Scan for the cell matching the given text and deliver its (X, Y) coordinate at center. 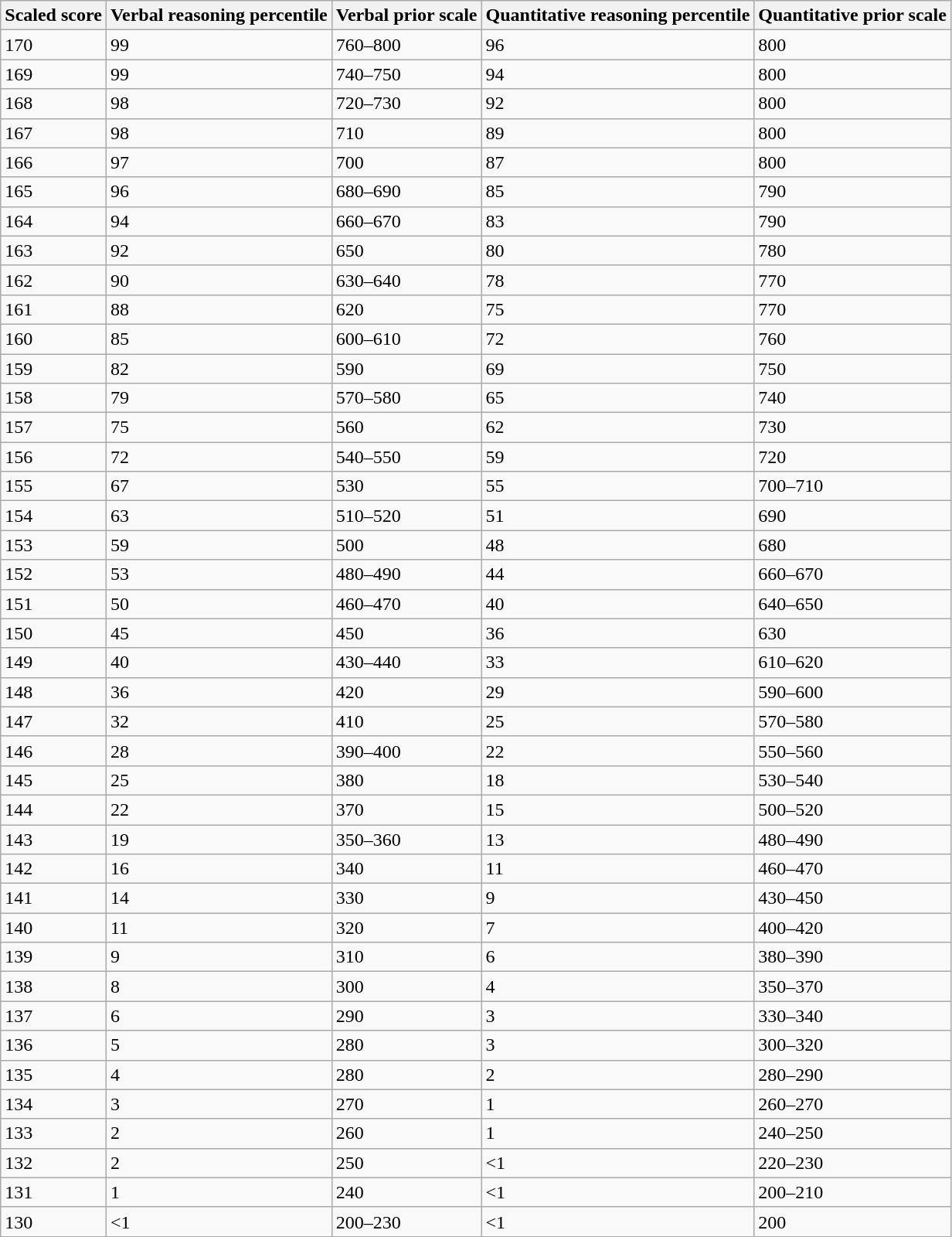
50 (219, 604)
630–640 (406, 280)
540–550 (406, 457)
151 (54, 604)
Quantitative reasoning percentile (618, 15)
370 (406, 809)
165 (54, 192)
430–450 (853, 898)
350–360 (406, 839)
82 (219, 369)
167 (54, 133)
590 (406, 369)
157 (54, 428)
5 (219, 1045)
135 (54, 1075)
240–250 (853, 1133)
610–620 (853, 663)
290 (406, 1016)
200–230 (406, 1222)
89 (618, 133)
630 (853, 633)
590–600 (853, 692)
132 (54, 1163)
300–320 (853, 1045)
79 (219, 398)
330 (406, 898)
500 (406, 545)
158 (54, 398)
149 (54, 663)
142 (54, 869)
740–750 (406, 74)
750 (853, 369)
153 (54, 545)
152 (54, 574)
430–440 (406, 663)
400–420 (853, 928)
154 (54, 516)
156 (54, 457)
410 (406, 721)
29 (618, 692)
62 (618, 428)
136 (54, 1045)
83 (618, 221)
141 (54, 898)
65 (618, 398)
90 (219, 280)
390–400 (406, 751)
270 (406, 1104)
69 (618, 369)
130 (54, 1222)
18 (618, 780)
13 (618, 839)
240 (406, 1192)
760 (853, 339)
133 (54, 1133)
560 (406, 428)
32 (219, 721)
137 (54, 1016)
730 (853, 428)
300 (406, 987)
78 (618, 280)
Quantitative prior scale (853, 15)
164 (54, 221)
155 (54, 486)
7 (618, 928)
144 (54, 809)
19 (219, 839)
45 (219, 633)
170 (54, 45)
510–520 (406, 516)
320 (406, 928)
Verbal prior scale (406, 15)
380–390 (853, 957)
150 (54, 633)
500–520 (853, 809)
250 (406, 1163)
690 (853, 516)
420 (406, 692)
Verbal reasoning percentile (219, 15)
51 (618, 516)
340 (406, 869)
310 (406, 957)
53 (219, 574)
700 (406, 162)
138 (54, 987)
159 (54, 369)
650 (406, 250)
140 (54, 928)
163 (54, 250)
530 (406, 486)
530–540 (853, 780)
143 (54, 839)
260–270 (853, 1104)
780 (853, 250)
87 (618, 162)
720 (853, 457)
550–560 (853, 751)
710 (406, 133)
44 (618, 574)
145 (54, 780)
700–710 (853, 486)
620 (406, 309)
55 (618, 486)
48 (618, 545)
33 (618, 663)
160 (54, 339)
380 (406, 780)
139 (54, 957)
63 (219, 516)
260 (406, 1133)
15 (618, 809)
600–610 (406, 339)
Scaled score (54, 15)
67 (219, 486)
168 (54, 104)
28 (219, 751)
8 (219, 987)
147 (54, 721)
200 (853, 1222)
131 (54, 1192)
14 (219, 898)
146 (54, 751)
220–230 (853, 1163)
162 (54, 280)
166 (54, 162)
740 (853, 398)
330–340 (853, 1016)
280–290 (853, 1075)
680 (853, 545)
134 (54, 1104)
680–690 (406, 192)
97 (219, 162)
200–210 (853, 1192)
148 (54, 692)
350–370 (853, 987)
16 (219, 869)
640–650 (853, 604)
161 (54, 309)
720–730 (406, 104)
80 (618, 250)
760–800 (406, 45)
450 (406, 633)
88 (219, 309)
169 (54, 74)
